Detect which cell encompasses the target text, then output its (X, Y) center coordinate. 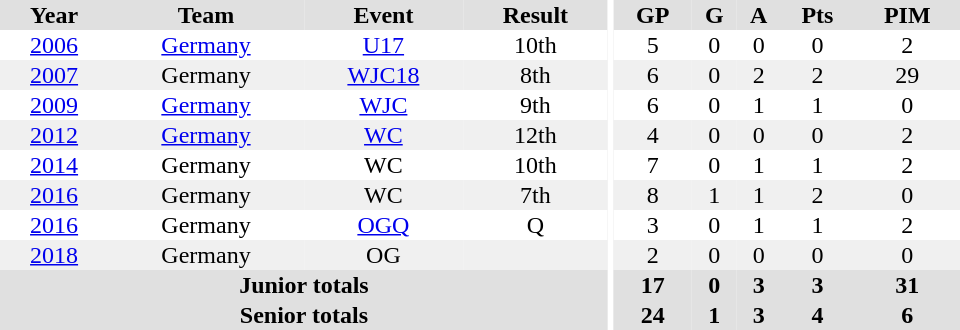
OGQ (384, 225)
Junior totals (304, 285)
29 (908, 75)
24 (652, 315)
GP (652, 15)
Event (384, 15)
G (714, 15)
OG (384, 255)
PIM (908, 15)
2018 (54, 255)
9th (536, 105)
31 (908, 285)
2012 (54, 135)
7th (536, 195)
Pts (817, 15)
2014 (54, 165)
Senior totals (304, 315)
WJC (384, 105)
17 (652, 285)
Team (206, 15)
8th (536, 75)
U17 (384, 45)
WJC18 (384, 75)
Result (536, 15)
5 (652, 45)
2006 (54, 45)
8 (652, 195)
Q (536, 225)
12th (536, 135)
7 (652, 165)
2007 (54, 75)
2009 (54, 105)
A (758, 15)
Year (54, 15)
